Return [X, Y] of the center of cell containing provided text 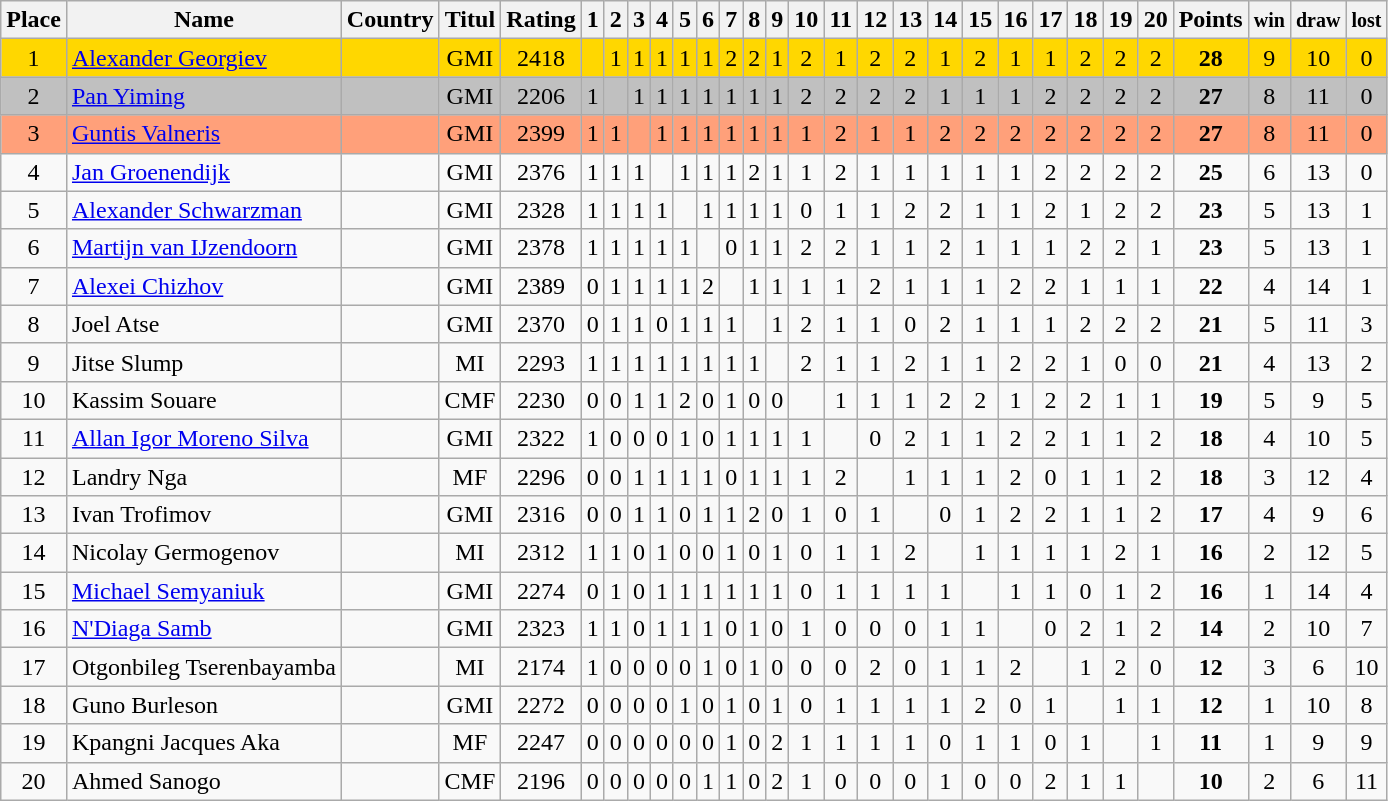
Ahmed Sanogo [204, 781]
2370 [541, 324]
Titul [470, 20]
2312 [541, 553]
Nicolay Germogenov [204, 553]
2378 [541, 248]
2272 [541, 705]
2418 [541, 58]
Alexander Georgiev [204, 58]
Otgonbileg Tserenbayamba [204, 667]
2174 [541, 667]
2328 [541, 210]
2296 [541, 477]
Allan Igor Moreno Silva [204, 438]
22 [1210, 286]
Points [1210, 20]
win [1269, 20]
2322 [541, 438]
Place [34, 20]
Joel Atse [204, 324]
2323 [541, 629]
Alexei Chizhov [204, 286]
2376 [541, 172]
Guno Burleson [204, 705]
N'Diaga Samb [204, 629]
25 [1210, 172]
Rating [541, 20]
28 [1210, 58]
2230 [541, 400]
Jitse Slump [204, 362]
Guntis Valneris [204, 134]
Martijn van IJzendoorn [204, 248]
lost [1366, 20]
Ivan Trofimov [204, 515]
2389 [541, 286]
2247 [541, 743]
Alexander Schwarzman [204, 210]
Pan Yiming [204, 96]
Landry Nga [204, 477]
2399 [541, 134]
draw [1318, 20]
Country [390, 20]
2274 [541, 591]
2316 [541, 515]
Kassim Souare [204, 400]
2293 [541, 362]
Jan Groenendijk [204, 172]
2196 [541, 781]
2206 [541, 96]
Michael Semyaniuk [204, 591]
Kpangni Jacques Aka [204, 743]
Name [204, 20]
